Find where the given text appears and provide that cell's center as [x, y] coordinate. 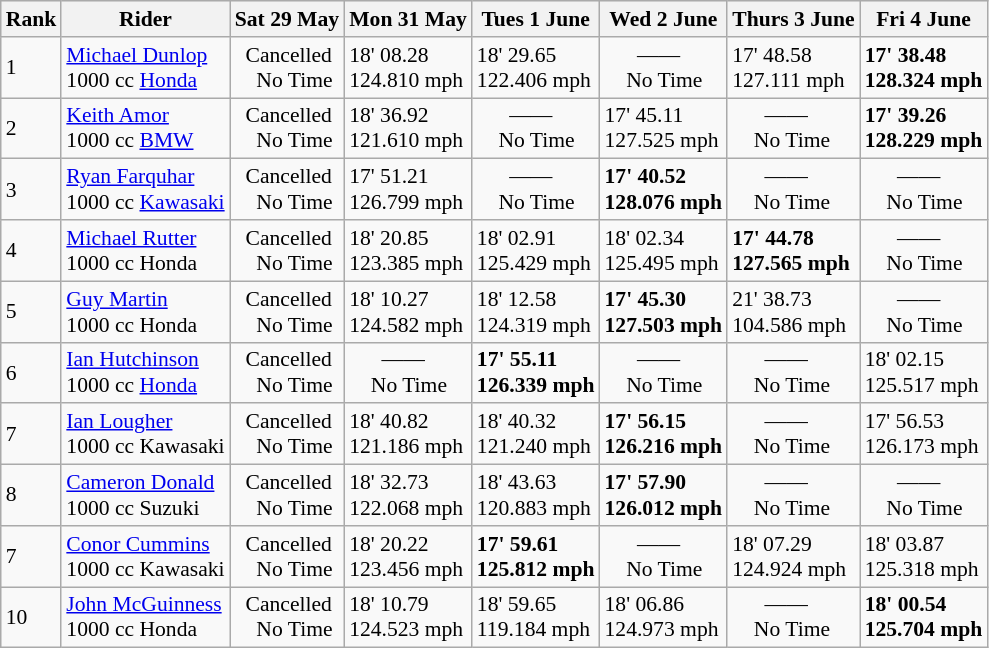
Ian Lougher 1000 cc Kawasaki [145, 434]
17' 45.30 127.503 mph [663, 312]
Mon 31 May [408, 19]
1 [32, 68]
3 [32, 190]
17' 59.61 125.812 mph [536, 556]
18' 10.27 124.582 mph [408, 312]
18' 07.29 124.924 mph [793, 556]
18' 10.79 124.523 mph [408, 618]
5 [32, 312]
Tues 1 June [536, 19]
17' 57.90 126.012 mph [663, 496]
18' 02.91 125.429 mph [536, 250]
Conor Cummins 1000 cc Kawasaki [145, 556]
Ian Hutchinson 1000 cc Honda [145, 372]
Rider [145, 19]
Ryan Farquhar 1000 cc Kawasaki [145, 190]
17' 44.78 127.565 mph [793, 250]
18' 29.65 122.406 mph [536, 68]
17' 38.48 128.324 mph [924, 68]
18' 40.82 121.186 mph [408, 434]
4 [32, 250]
8 [32, 496]
18' 00.54 125.704 mph [924, 618]
John McGuinness 1000 cc Honda [145, 618]
18' 32.73 122.068 mph [408, 496]
17' 56.15 126.216 mph [663, 434]
17' 45.11 127.525 mph [663, 128]
18' 43.63 120.883 mph [536, 496]
17' 56.53 126.173 mph [924, 434]
10 [32, 618]
Fri 4 June [924, 19]
18' 59.65 119.184 mph [536, 618]
Cameron Donald 1000 cc Suzuki [145, 496]
18' 08.28 124.810 mph [408, 68]
18' 03.87 125.318 mph [924, 556]
17' 51.21 126.799 mph [408, 190]
21' 38.73 104.586 mph [793, 312]
17' 40.52 128.076 mph [663, 190]
18' 12.58 124.319 mph [536, 312]
17' 55.11 126.339 mph [536, 372]
18' 02.15 125.517 mph [924, 372]
18' 02.34 125.495 mph [663, 250]
Keith Amor 1000 cc BMW [145, 128]
18' 20.22 123.456 mph [408, 556]
18' 20.85 123.385 mph [408, 250]
Sat 29 May [287, 19]
Thurs 3 June [793, 19]
17' 39.26 128.229 mph [924, 128]
18' 06.86 124.973 mph [663, 618]
Michael Rutter 1000 cc Honda [145, 250]
Michael Dunlop 1000 cc Honda [145, 68]
Guy Martin 1000 cc Honda [145, 312]
6 [32, 372]
18' 36.92 121.610 mph [408, 128]
17' 48.58 127.111 mph [793, 68]
2 [32, 128]
Wed 2 June [663, 19]
18' 40.32 121.240 mph [536, 434]
Rank [32, 19]
